Find where the given text appears and provide that cell's center as (x, y) coordinate. 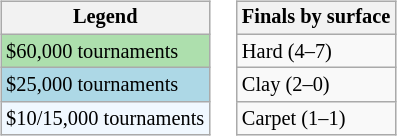
$60,000 tournaments (105, 51)
$25,000 tournaments (105, 85)
Legend (105, 18)
$10/15,000 tournaments (105, 119)
Hard (4–7) (316, 51)
Carpet (1–1) (316, 119)
Finals by surface (316, 18)
Clay (2–0) (316, 85)
